Extract the [x, y] coordinate from the center of the cell holding the provided text.  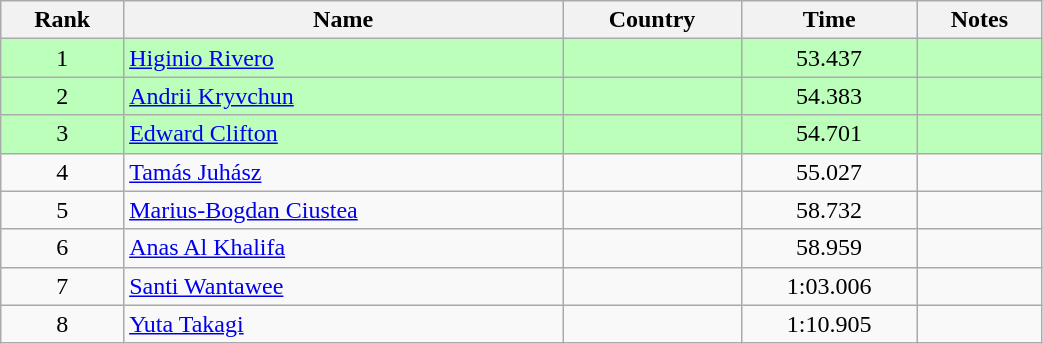
Time [828, 20]
5 [62, 210]
58.959 [828, 248]
55.027 [828, 172]
Santi Wantawee [344, 286]
6 [62, 248]
Edward Clifton [344, 134]
8 [62, 324]
Anas Al Khalifa [344, 248]
Name [344, 20]
1 [62, 58]
3 [62, 134]
Country [652, 20]
Higinio Rivero [344, 58]
Yuta Takagi [344, 324]
2 [62, 96]
7 [62, 286]
Marius-Bogdan Ciustea [344, 210]
Rank [62, 20]
1:10.905 [828, 324]
1:03.006 [828, 286]
4 [62, 172]
Andrii Kryvchun [344, 96]
54.383 [828, 96]
54.701 [828, 134]
Tamás Juhász [344, 172]
Notes [980, 20]
53.437 [828, 58]
58.732 [828, 210]
